For the text-containing cell, return its midpoint in [x, y] coordinate format. 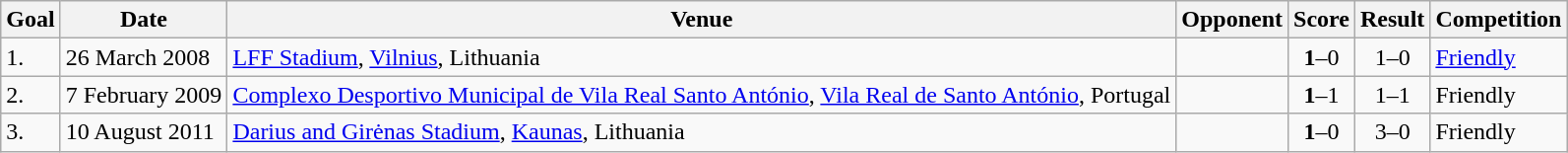
LFF Stadium, Vilnius, Lithuania [702, 57]
Darius and Girėnas Stadium, Kaunas, Lithuania [702, 132]
Score [1322, 20]
Result [1392, 20]
Goal [31, 20]
2. [31, 95]
Complexo Desportivo Municipal de Vila Real Santo António, Vila Real de Santo António, Portugal [702, 95]
7 February 2009 [144, 95]
3. [31, 132]
3–0 [1392, 132]
1. [31, 57]
Competition [1498, 20]
Opponent [1232, 20]
Venue [702, 20]
Date [144, 20]
26 March 2008 [144, 57]
10 August 2011 [144, 132]
